Output the [X, Y] coordinate of the center of the cell containing the given text.  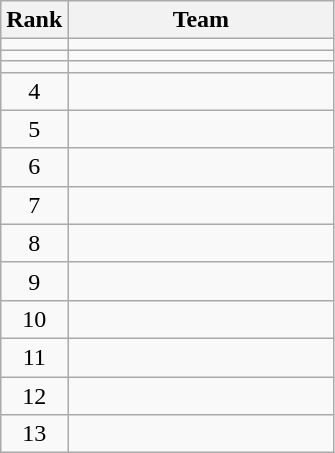
12 [34, 395]
8 [34, 243]
13 [34, 434]
9 [34, 281]
5 [34, 129]
Rank [34, 20]
6 [34, 167]
10 [34, 319]
7 [34, 205]
11 [34, 357]
4 [34, 91]
Team [201, 20]
